Find where the given text appears and provide that cell's center as [X, Y] coordinate. 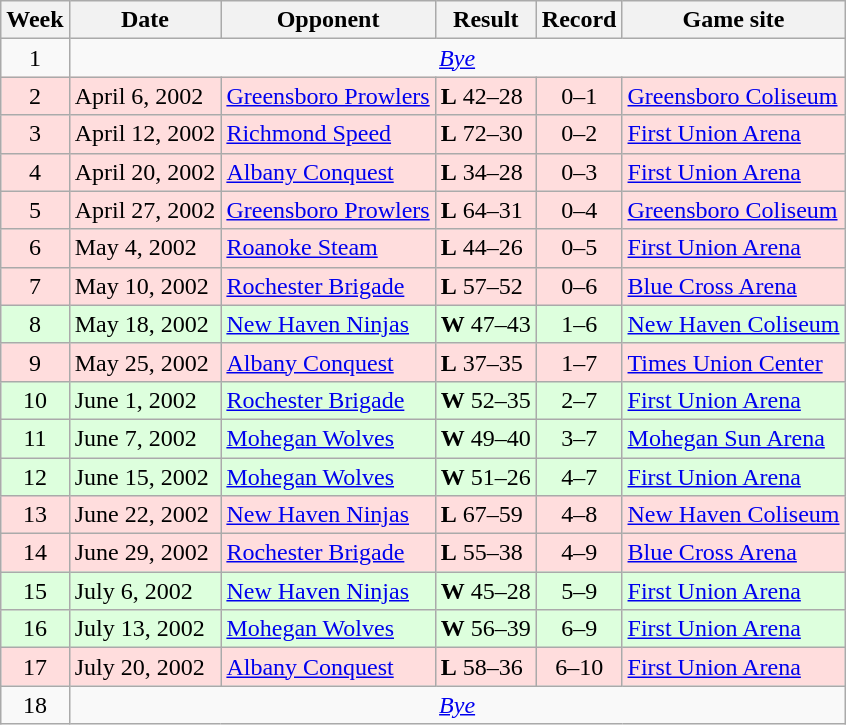
6–9 [579, 629]
2 [35, 96]
W 56–39 [486, 629]
June 29, 2002 [145, 553]
April 6, 2002 [145, 96]
5 [35, 210]
April 12, 2002 [145, 134]
17 [35, 667]
Roanoke Steam [328, 248]
0–5 [579, 248]
Richmond Speed [328, 134]
3–7 [579, 438]
5–9 [579, 591]
0–1 [579, 96]
W 45–28 [486, 591]
1 [35, 58]
Result [486, 20]
16 [35, 629]
Opponent [328, 20]
L 34–28 [486, 172]
L 67–59 [486, 515]
4–8 [579, 515]
April 27, 2002 [145, 210]
11 [35, 438]
July 20, 2002 [145, 667]
July 6, 2002 [145, 591]
Mohegan Sun Arena [734, 438]
W 47–43 [486, 324]
10 [35, 400]
2–7 [579, 400]
14 [35, 553]
May 10, 2002 [145, 286]
4–9 [579, 553]
May 18, 2002 [145, 324]
0–6 [579, 286]
L 64–31 [486, 210]
6 [35, 248]
W 52–35 [486, 400]
Game site [734, 20]
1–6 [579, 324]
18 [35, 705]
L 72–30 [486, 134]
4 [35, 172]
3 [35, 134]
L 58–36 [486, 667]
July 13, 2002 [145, 629]
1–7 [579, 362]
13 [35, 515]
L 37–35 [486, 362]
L 55–38 [486, 553]
May 4, 2002 [145, 248]
W 51–26 [486, 477]
Times Union Center [734, 362]
April 20, 2002 [145, 172]
0–4 [579, 210]
Week [35, 20]
15 [35, 591]
W 49–40 [486, 438]
May 25, 2002 [145, 362]
7 [35, 286]
9 [35, 362]
6–10 [579, 667]
June 15, 2002 [145, 477]
June 7, 2002 [145, 438]
0–2 [579, 134]
8 [35, 324]
Record [579, 20]
0–3 [579, 172]
L 42–28 [486, 96]
L 44–26 [486, 248]
12 [35, 477]
L 57–52 [486, 286]
4–7 [579, 477]
June 22, 2002 [145, 515]
Date [145, 20]
June 1, 2002 [145, 400]
